For the text-containing cell, return its midpoint in [X, Y] coordinate format. 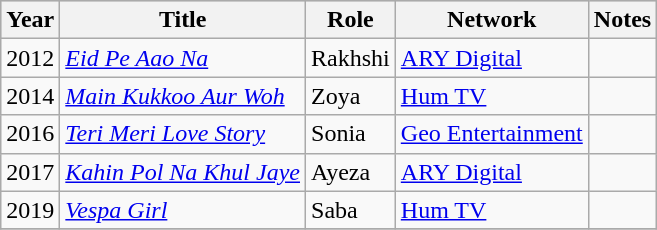
2014 [30, 96]
Kahin Pol Na Khul Jaye [183, 172]
Rakhshi [351, 58]
Network [492, 20]
Ayeza [351, 172]
Notes [622, 20]
Teri Meri Love Story [183, 134]
2012 [30, 58]
2019 [30, 210]
Title [183, 20]
Zoya [351, 96]
2016 [30, 134]
Main Kukkoo Aur Woh [183, 96]
Sonia [351, 134]
Eid Pe Aao Na [183, 58]
Vespa Girl [183, 210]
2017 [30, 172]
Saba [351, 210]
Year [30, 20]
Geo Entertainment [492, 134]
Role [351, 20]
